Return [x, y] of the center of cell containing provided text 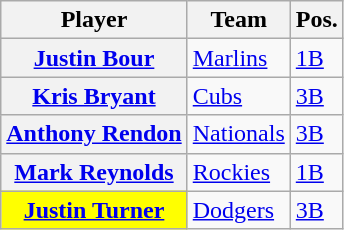
Team [238, 20]
Justin Bour [94, 58]
Player [94, 20]
Marlins [238, 58]
Anthony Rendon [94, 134]
Nationals [238, 134]
Dodgers [238, 210]
Cubs [238, 96]
Kris Bryant [94, 96]
Pos. [316, 20]
Justin Turner [94, 210]
Rockies [238, 172]
Mark Reynolds [94, 172]
